Find where the given text appears and provide that cell's center as (x, y) coordinate. 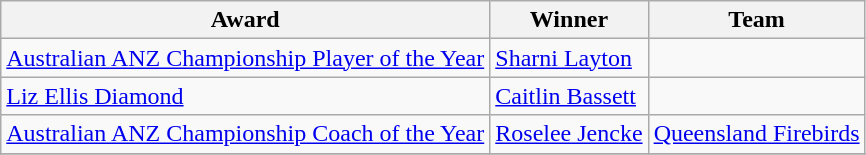
Sharni Layton (569, 58)
Winner (569, 20)
Award (246, 20)
Team (756, 20)
Liz Ellis Diamond (246, 96)
Roselee Jencke (569, 134)
Australian ANZ Championship Coach of the Year (246, 134)
Australian ANZ Championship Player of the Year (246, 58)
Caitlin Bassett (569, 96)
Queensland Firebirds (756, 134)
